Determine the (x, y) coordinate at the center of the cell enclosing the given text.  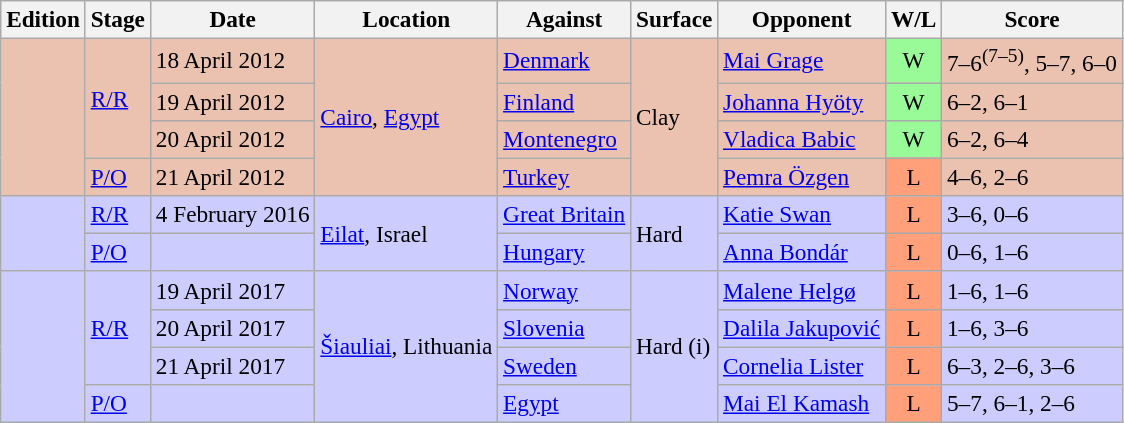
Hard (i) (674, 346)
Pemra Özgen (802, 177)
0–6, 1–6 (1032, 252)
Katie Swan (802, 214)
6–3, 2–6, 3–6 (1032, 366)
Finland (564, 101)
3–6, 0–6 (1032, 214)
Sweden (564, 366)
19 April 2017 (232, 290)
Hungary (564, 252)
Hard (674, 233)
Surface (674, 19)
Eilat, Israel (406, 233)
Score (1032, 19)
Date (232, 19)
Against (564, 19)
4–6, 2–6 (1032, 177)
Šiauliai, Lithuania (406, 346)
6–2, 6–4 (1032, 139)
21 April 2012 (232, 177)
4 February 2016 (232, 214)
Great Britain (564, 214)
19 April 2012 (232, 101)
Mai Grage (802, 60)
Slovenia (564, 328)
Cornelia Lister (802, 366)
Anna Bondár (802, 252)
6–2, 6–1 (1032, 101)
Malene Helgø (802, 290)
Montenegro (564, 139)
W/L (914, 19)
18 April 2012 (232, 60)
21 April 2017 (232, 366)
Mai El Kamash (802, 403)
Norway (564, 290)
Vladica Babic (802, 139)
Cairo, Egypt (406, 116)
Edition (44, 19)
Turkey (564, 177)
20 April 2017 (232, 328)
Opponent (802, 19)
Dalila Jakupović (802, 328)
7–6(7–5), 5–7, 6–0 (1032, 60)
Johanna Hyöty (802, 101)
Clay (674, 116)
1–6, 3–6 (1032, 328)
5–7, 6–1, 2–6 (1032, 403)
Stage (118, 19)
1–6, 1–6 (1032, 290)
Denmark (564, 60)
Egypt (564, 403)
Location (406, 19)
20 April 2012 (232, 139)
